Detect which cell encompasses the target text, then output its (x, y) center coordinate. 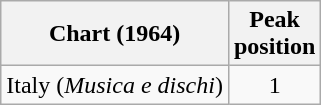
Chart (1964) (115, 34)
Italy (Musica e dischi) (115, 85)
Peakposition (274, 34)
1 (274, 85)
